Locate the cell with the specified text and output its (X, Y) center coordinate. 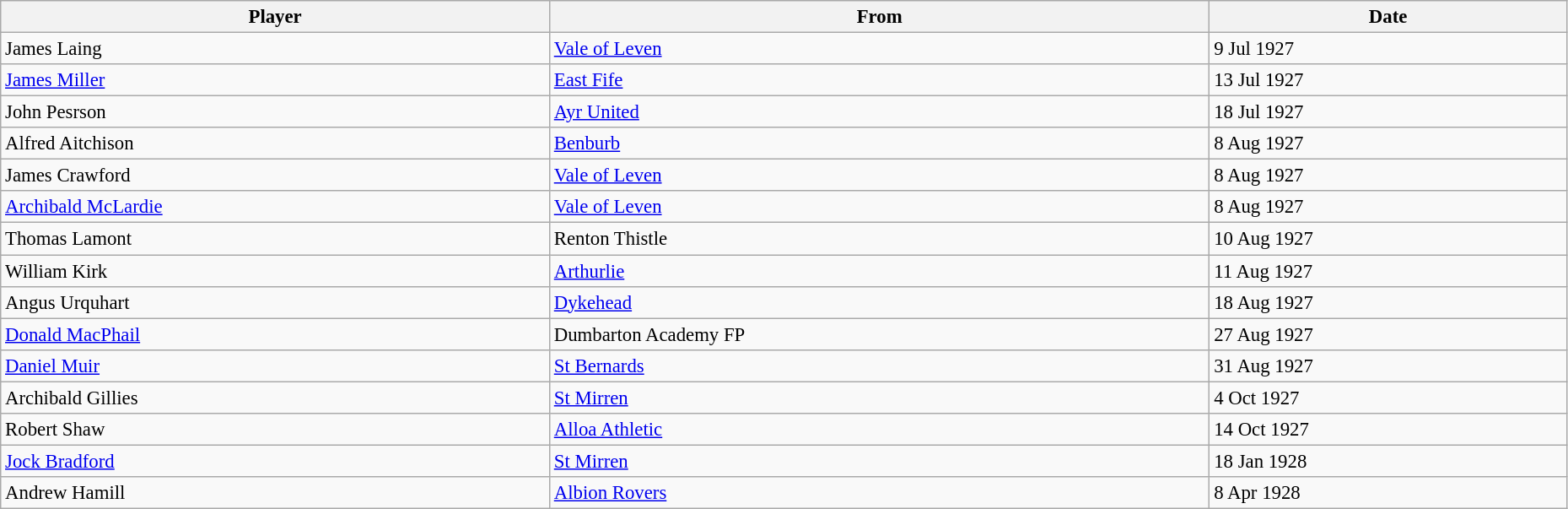
Player (275, 17)
13 Jul 1927 (1388, 80)
Renton Thistle (879, 239)
11 Aug 1927 (1388, 271)
Archibald Gillies (275, 398)
James Crawford (275, 176)
Dumbarton Academy FP (879, 334)
Benburb (879, 143)
St Bernards (879, 366)
31 Aug 1927 (1388, 366)
John Pesrson (275, 112)
From (879, 17)
18 Jan 1928 (1388, 461)
William Kirk (275, 271)
Angus Urquhart (275, 302)
Donald MacPhail (275, 334)
James Laing (275, 49)
Robert Shaw (275, 430)
27 Aug 1927 (1388, 334)
James Miller (275, 80)
10 Aug 1927 (1388, 239)
Thomas Lamont (275, 239)
Jock Bradford (275, 461)
Alloa Athletic (879, 430)
Arthurlie (879, 271)
Ayr United (879, 112)
14 Oct 1927 (1388, 430)
Dykehead (879, 302)
18 Aug 1927 (1388, 302)
Date (1388, 17)
Albion Rovers (879, 493)
8 Apr 1928 (1388, 493)
Andrew Hamill (275, 493)
9 Jul 1927 (1388, 49)
East Fife (879, 80)
Archibald McLardie (275, 207)
Alfred Aitchison (275, 143)
Daniel Muir (275, 366)
4 Oct 1927 (1388, 398)
18 Jul 1927 (1388, 112)
